From the cell containing the given text, extract its center point as (X, Y) coordinate. 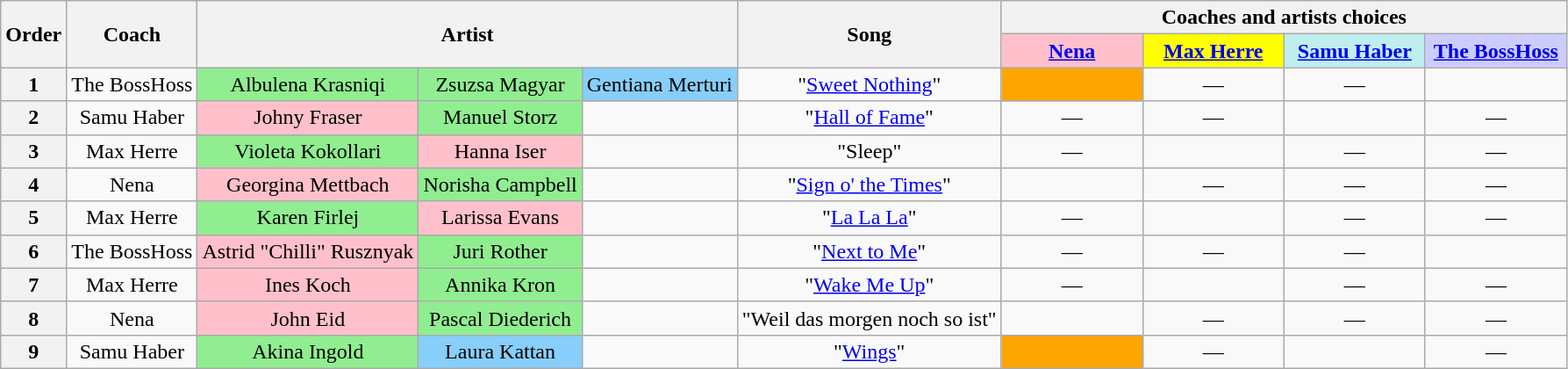
"Wings" (869, 351)
Laura Kattan (500, 351)
"Sweet Nothing" (869, 84)
8 (33, 318)
2 (33, 118)
Hanna Iser (500, 151)
Albulena Krasniqi (308, 84)
Song (869, 34)
3 (33, 151)
"Sleep" (869, 151)
4 (33, 184)
6 (33, 251)
Ines Koch (308, 285)
Georgina Mettbach (308, 184)
"La La La" (869, 218)
Larissa Evans (500, 218)
Manuel Storz (500, 118)
John Eid (308, 318)
"Next to Me" (869, 251)
Zsuzsa Magyar (500, 84)
Johny Fraser (308, 118)
"Wake Me Up" (869, 285)
Akina Ingold (308, 351)
Gentiana Merturi (660, 84)
Order (33, 34)
Pascal Diederich (500, 318)
Annika Kron (500, 285)
"Weil das morgen noch so ist" (869, 318)
"Hall of Fame" (869, 118)
7 (33, 285)
Astrid "Chilli" Rusznyak (308, 251)
Karen Firlej (308, 218)
Juri Rother (500, 251)
Violeta Kokollari (308, 151)
Norisha Campbell (500, 184)
9 (33, 351)
1 (33, 84)
Artist (467, 34)
5 (33, 218)
"Sign o' the Times" (869, 184)
Coach (132, 34)
Coaches and artists choices (1284, 18)
